Scan for the cell matching the given text and deliver its [x, y] coordinate at center. 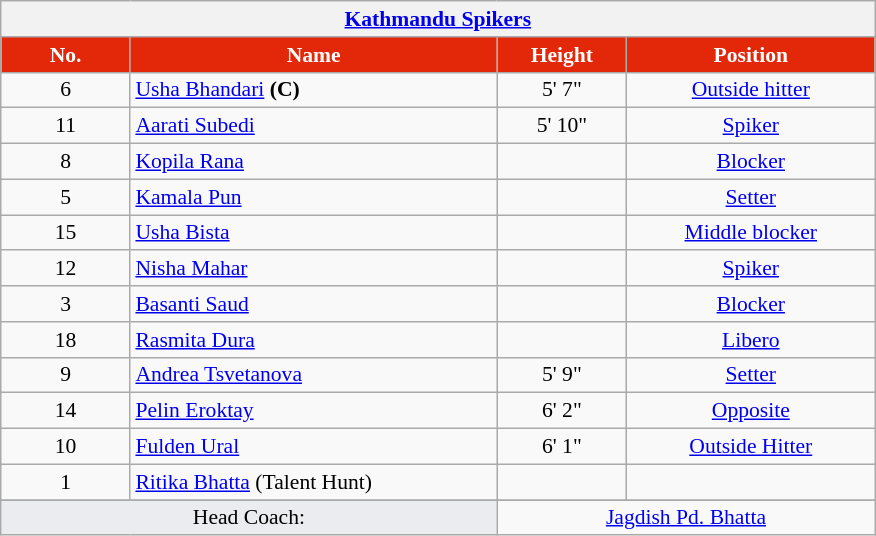
6' 1" [562, 447]
1 [66, 482]
6 [66, 90]
Head Coach: [249, 518]
15 [66, 233]
6' 2" [562, 411]
Fulden Ural [314, 447]
Libero [751, 340]
5' 7" [562, 90]
5' 10" [562, 126]
Usha Bhandari (C) [314, 90]
Ritika Bhatta (Talent Hunt) [314, 482]
Name [314, 55]
Position [751, 55]
Kopila Rana [314, 162]
Nisha Mahar [314, 269]
9 [66, 375]
8 [66, 162]
18 [66, 340]
Opposite [751, 411]
10 [66, 447]
Middle blocker [751, 233]
14 [66, 411]
3 [66, 304]
Aarati Subedi [314, 126]
Rasmita Dura [314, 340]
12 [66, 269]
Kamala Pun [314, 197]
No. [66, 55]
Height [562, 55]
Kathmandu Spikers [438, 19]
5' 9" [562, 375]
Pelin Eroktay [314, 411]
Jagdish Pd. Bhatta [686, 518]
Andrea Tsvetanova [314, 375]
Outside hitter [751, 90]
5 [66, 197]
Outside Hitter [751, 447]
Usha Bista [314, 233]
Basanti Saud [314, 304]
11 [66, 126]
